Capture the cell that displays the provided text and extract its (X, Y) central coordinate. 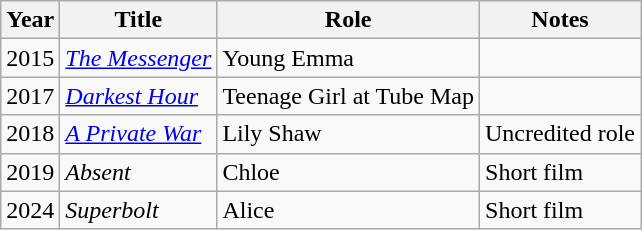
Superbolt (138, 210)
Title (138, 20)
Alice (348, 210)
2017 (30, 96)
Role (348, 20)
2015 (30, 58)
A Private War (138, 134)
Absent (138, 172)
The Messenger (138, 58)
Teenage Girl at Tube Map (348, 96)
Young Emma (348, 58)
Darkest Hour (138, 96)
2024 (30, 210)
Lily Shaw (348, 134)
2019 (30, 172)
Uncredited role (560, 134)
Chloe (348, 172)
Notes (560, 20)
Year (30, 20)
2018 (30, 134)
